Capture the cell that displays the provided text and extract its (x, y) central coordinate. 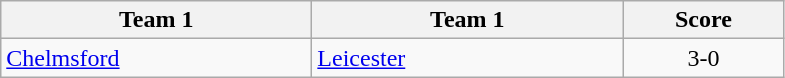
Leicester (468, 58)
Chelmsford (156, 58)
3-0 (704, 58)
Score (704, 20)
